Return the (x, y) coordinate for the center point of the cell that contains the specified text.  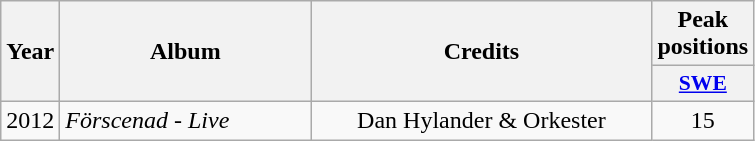
Credits (482, 52)
Dan Hylander & Orkester (482, 120)
15 (703, 120)
SWE (703, 84)
Förscenad - Live (186, 120)
Peak positions (703, 34)
Album (186, 52)
2012 (30, 120)
Year (30, 52)
